Detect which cell encompasses the target text, then output its (x, y) center coordinate. 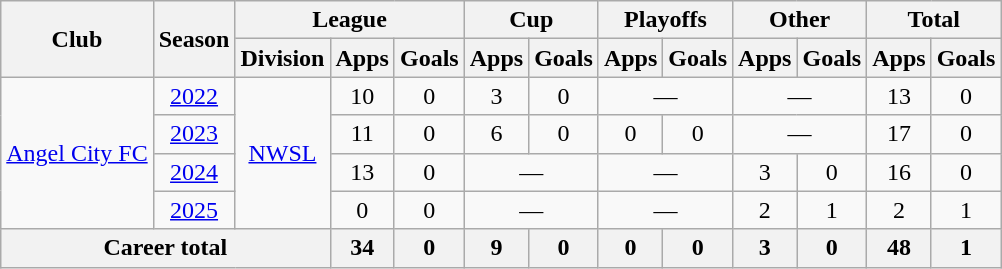
2022 (194, 96)
17 (899, 134)
Total (934, 20)
NWSL (282, 153)
Other (800, 20)
Cup (531, 20)
9 (496, 248)
Playoffs (665, 20)
11 (362, 134)
Career total (166, 248)
2023 (194, 134)
2024 (194, 172)
League (350, 20)
2025 (194, 210)
48 (899, 248)
10 (362, 96)
Club (77, 39)
16 (899, 172)
Season (194, 39)
Angel City FC (77, 153)
Division (282, 58)
6 (496, 134)
34 (362, 248)
